Determine the [X, Y] coordinate at the center of the cell enclosing the given text.  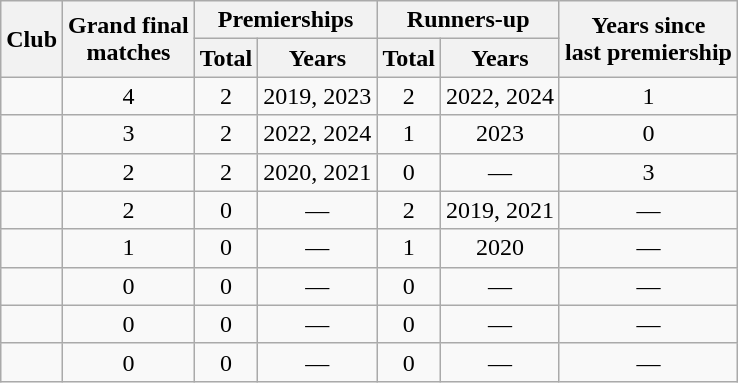
Runners-up [468, 20]
Club [32, 39]
2020, 2021 [318, 172]
4 [129, 96]
Premierships [286, 20]
2019, 2021 [500, 210]
2020 [500, 248]
2019, 2023 [318, 96]
2023 [500, 134]
Years sincelast premiership [648, 39]
Grand finalmatches [129, 39]
